Output the [x, y] coordinate of the center of the cell containing the given text.  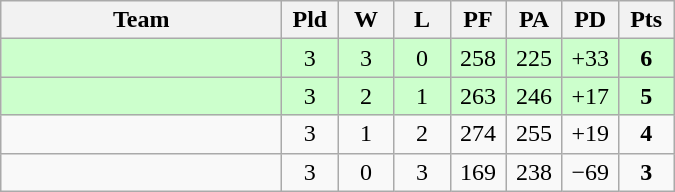
258 [478, 58]
Pts [646, 20]
225 [534, 58]
+33 [590, 58]
W [366, 20]
246 [534, 96]
PD [590, 20]
Pld [310, 20]
6 [646, 58]
4 [646, 134]
−69 [590, 172]
+19 [590, 134]
238 [534, 172]
263 [478, 96]
PA [534, 20]
L [422, 20]
Team [142, 20]
255 [534, 134]
PF [478, 20]
+17 [590, 96]
274 [478, 134]
5 [646, 96]
169 [478, 172]
